For the text-containing cell, return its midpoint in (x, y) coordinate format. 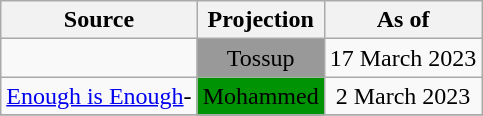
2 March 2023 (403, 96)
Tossup (260, 58)
Projection (260, 20)
As of (403, 20)
17 March 2023 (403, 58)
Mohammed (260, 96)
Source (99, 20)
Enough is Enough- (99, 96)
